Identify which cell holds the provided text, then report its (x, y) central coordinate. 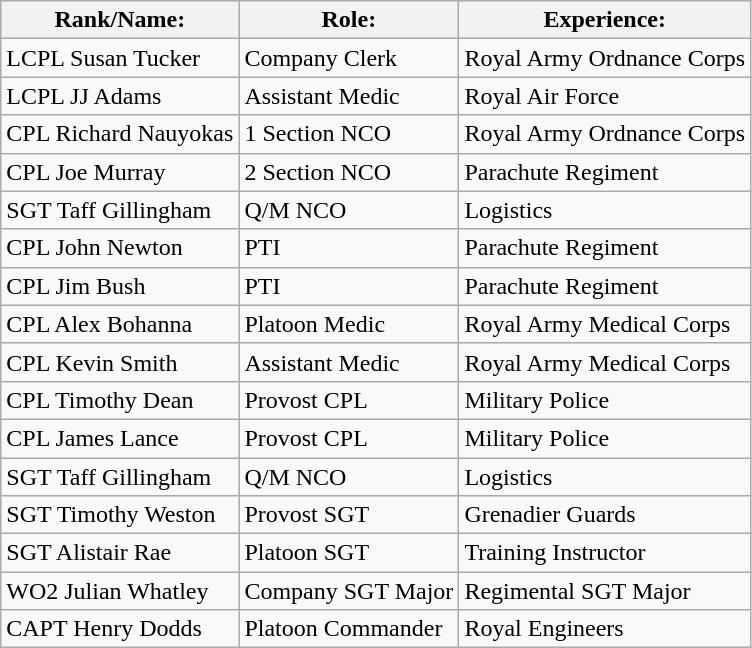
CPL Alex Bohanna (120, 324)
2 Section NCO (349, 172)
Grenadier Guards (605, 515)
SGT Timothy Weston (120, 515)
Training Instructor (605, 553)
CPL Kevin Smith (120, 362)
Platoon SGT (349, 553)
Royal Engineers (605, 629)
WO2 Julian Whatley (120, 591)
Provost SGT (349, 515)
CPL Richard Nauyokas (120, 134)
Company SGT Major (349, 591)
1 Section NCO (349, 134)
CPL Jim Bush (120, 286)
Company Clerk (349, 58)
SGT Alistair Rae (120, 553)
Regimental SGT Major (605, 591)
Platoon Commander (349, 629)
Rank/Name: (120, 20)
CPL Timothy Dean (120, 400)
LCPL Susan Tucker (120, 58)
Experience: (605, 20)
Role: (349, 20)
Royal Air Force (605, 96)
Platoon Medic (349, 324)
CAPT Henry Dodds (120, 629)
CPL Joe Murray (120, 172)
CPL John Newton (120, 248)
CPL James Lance (120, 438)
LCPL JJ Adams (120, 96)
